Identify which cell holds the provided text, then report its [x, y] central coordinate. 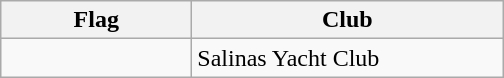
Club [348, 20]
Salinas Yacht Club [348, 58]
Flag [96, 20]
